Find where the given text appears and provide that cell's center as [X, Y] coordinate. 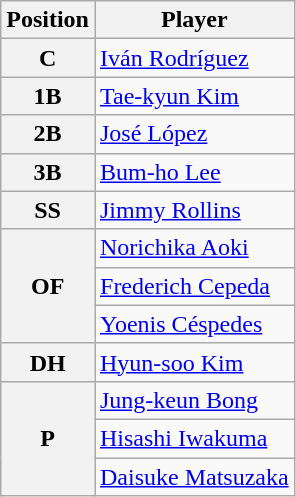
Norichika Aoki [194, 248]
Iván Rodríguez [194, 58]
1B [48, 96]
Tae-kyun Kim [194, 96]
Yoenis Céspedes [194, 324]
Jimmy Rollins [194, 210]
OF [48, 286]
Player [194, 20]
Frederich Cepeda [194, 286]
DH [48, 362]
SS [48, 210]
Hisashi Iwakuma [194, 438]
Bum-ho Lee [194, 172]
Hyun-soo Kim [194, 362]
2B [48, 134]
Daisuke Matsuzaka [194, 477]
Position [48, 20]
Jung-keun Bong [194, 400]
P [48, 438]
3B [48, 172]
José López [194, 134]
C [48, 58]
